Locate the cell with the specified text and output its [x, y] center coordinate. 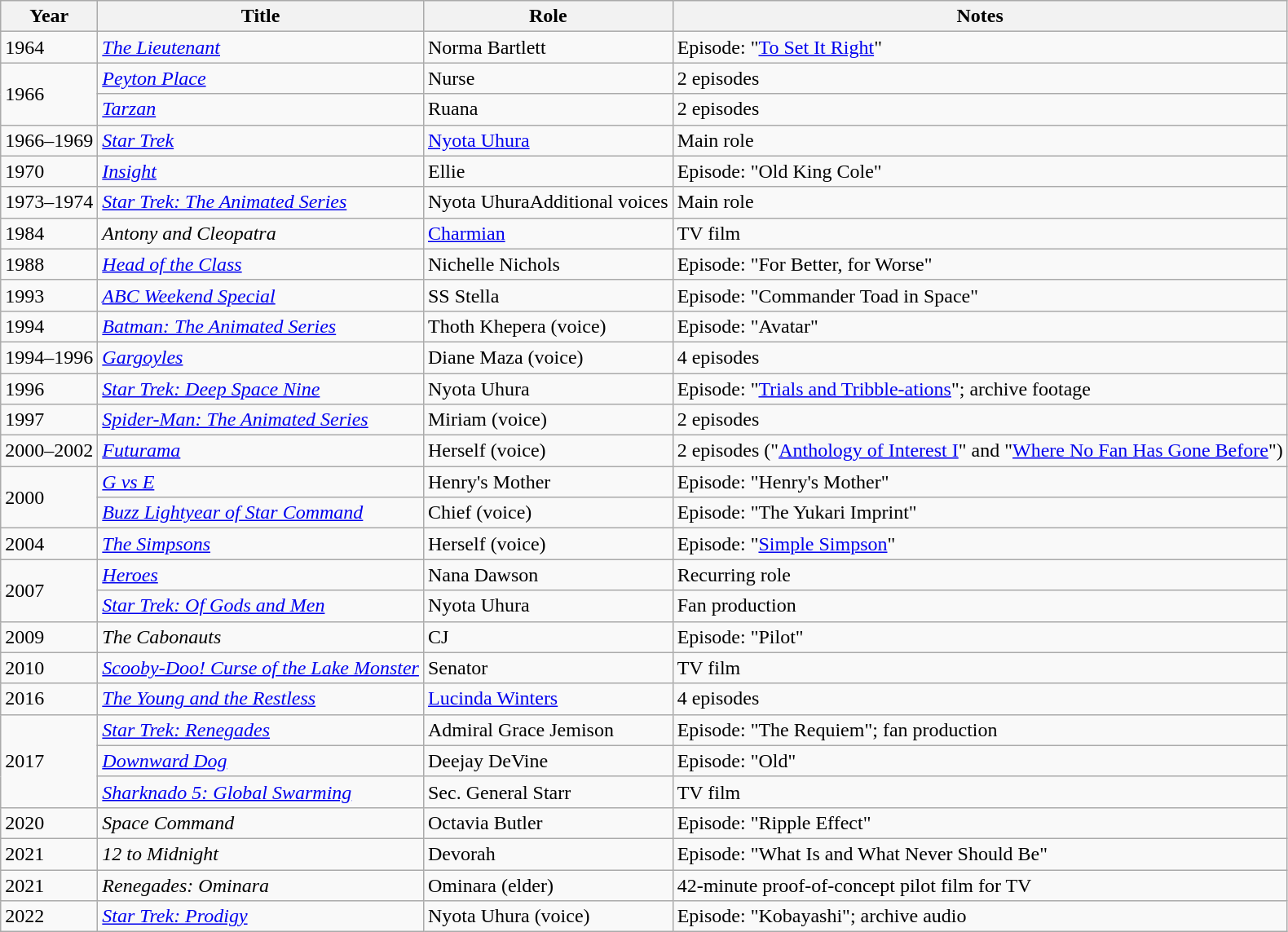
Antony and Cleopatra [261, 233]
Deejay DeVine [548, 761]
Devorah [548, 854]
2022 [49, 917]
1994 [49, 326]
Episode: "For Better, for Worse" [980, 264]
ABC Weekend Special [261, 295]
Octavia Butler [548, 823]
Senator [548, 668]
Lucinda Winters [548, 699]
2016 [49, 699]
1993 [49, 295]
2000 [49, 497]
1984 [49, 233]
Space Command [261, 823]
SS Stella [548, 295]
Spider-Man: The Animated Series [261, 420]
The Cabonauts [261, 637]
Scooby-Doo! Curse of the Lake Monster [261, 668]
1997 [49, 420]
Star Trek: Prodigy [261, 917]
Episode: "Commander Toad in Space" [980, 295]
Year [49, 16]
2004 [49, 544]
Star Trek: Renegades [261, 730]
Episode: "Kobayashi"; archive audio [980, 917]
Nurse [548, 78]
12 to Midnight [261, 854]
Downward Dog [261, 761]
Episode: "Trials and Tribble-ations"; archive footage [980, 389]
Episode: "Ripple Effect" [980, 823]
Charmian [548, 233]
Fan production [980, 606]
Episode: "Henry's Mother" [980, 482]
2007 [49, 590]
Star Trek [261, 140]
2009 [49, 637]
Star Trek: Deep Space Nine [261, 389]
2000–2002 [49, 451]
Chief (voice) [548, 513]
Peyton Place [261, 78]
Episode: "Simple Simpson" [980, 544]
Renegades: Ominara [261, 885]
Henry's Mother [548, 482]
2017 [49, 761]
Nichelle Nichols [548, 264]
Admiral Grace Jemison [548, 730]
42-minute proof-of-concept pilot film for TV [980, 885]
Thoth Khepera (voice) [548, 326]
Star Trek: The Animated Series [261, 202]
2020 [49, 823]
The Young and the Restless [261, 699]
The Lieutenant [261, 47]
The Simpsons [261, 544]
Gargoyles [261, 357]
Nyota UhuraAdditional voices [548, 202]
G vs E [261, 482]
1966 [49, 94]
Episode: "The Requiem"; fan production [980, 730]
Episode: "Pilot" [980, 637]
1994–1996 [49, 357]
Ruana [548, 109]
Episode: "Old King Cole" [980, 171]
Buzz Lightyear of Star Command [261, 513]
1996 [49, 389]
Heroes [261, 575]
Star Trek: Of Gods and Men [261, 606]
1966–1969 [49, 140]
Miriam (voice) [548, 420]
Episode: "Old" [980, 761]
Nyota Uhura (voice) [548, 917]
Title [261, 16]
1973–1974 [49, 202]
Notes [980, 16]
Episode: "The Yukari Imprint" [980, 513]
1970 [49, 171]
Norma Bartlett [548, 47]
Nana Dawson [548, 575]
Ominara (elder) [548, 885]
Head of the Class [261, 264]
CJ [548, 637]
Recurring role [980, 575]
2 episodes ("Anthology of Interest I" and "Where No Fan Has Gone Before") [980, 451]
Sec. General Starr [548, 792]
Futurama [261, 451]
Insight [261, 171]
Episode: "What Is and What Never Should Be" [980, 854]
Diane Maza (voice) [548, 357]
Role [548, 16]
Episode: "To Set It Right" [980, 47]
2010 [49, 668]
Batman: The Animated Series [261, 326]
Tarzan [261, 109]
Episode: "Avatar" [980, 326]
Ellie [548, 171]
1988 [49, 264]
Sharknado 5: Global Swarming [261, 792]
1964 [49, 47]
